Identify which cell holds the provided text, then report its [x, y] central coordinate. 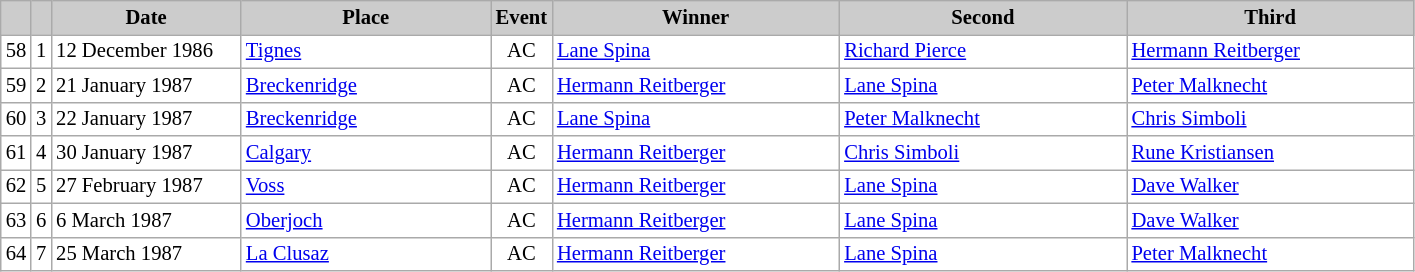
Voss [366, 186]
4 [41, 153]
Event [522, 17]
Calgary [366, 153]
12 December 1986 [146, 51]
63 [16, 220]
6 [41, 220]
Date [146, 17]
1 [41, 51]
Tignes [366, 51]
3 [41, 119]
Richard Pierce [982, 51]
7 [41, 254]
Place [366, 17]
2 [41, 85]
Oberjoch [366, 220]
21 January 1987 [146, 85]
30 January 1987 [146, 153]
64 [16, 254]
La Clusaz [366, 254]
60 [16, 119]
5 [41, 186]
Third [1270, 17]
25 March 1987 [146, 254]
27 February 1987 [146, 186]
6 March 1987 [146, 220]
Winner [696, 17]
58 [16, 51]
22 January 1987 [146, 119]
59 [16, 85]
Second [982, 17]
61 [16, 153]
62 [16, 186]
Rune Kristiansen [1270, 153]
